Scan for the cell matching the given text and deliver its [x, y] coordinate at center. 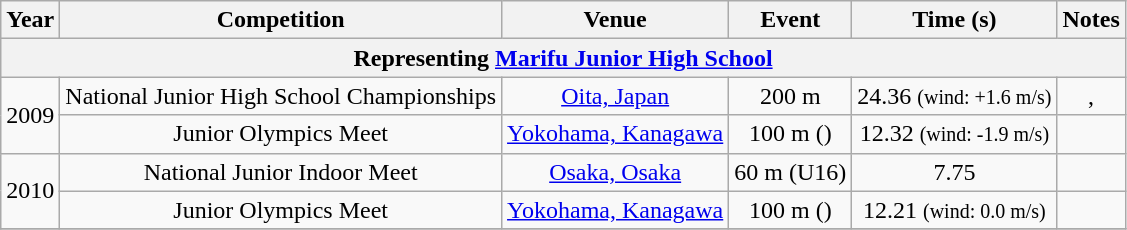
Osaka, Osaka [616, 172]
National Junior High School Championships [281, 96]
National Junior Indoor Meet [281, 172]
Venue [616, 20]
, [1091, 96]
Time (s) [954, 20]
Notes [1091, 20]
200 m [790, 96]
Competition [281, 20]
12.21 (wind: 0.0 m/s) [954, 210]
2009 [30, 115]
Year [30, 20]
2010 [30, 191]
12.32 (wind: -1.9 m/s) [954, 134]
Event [790, 20]
60 m (U16) [790, 172]
Representing Marifu Junior High School [564, 58]
7.75 [954, 172]
Oita, Japan [616, 96]
24.36 (wind: +1.6 m/s) [954, 96]
